Return the (X, Y) coordinate for the center point of the cell that contains the specified text.  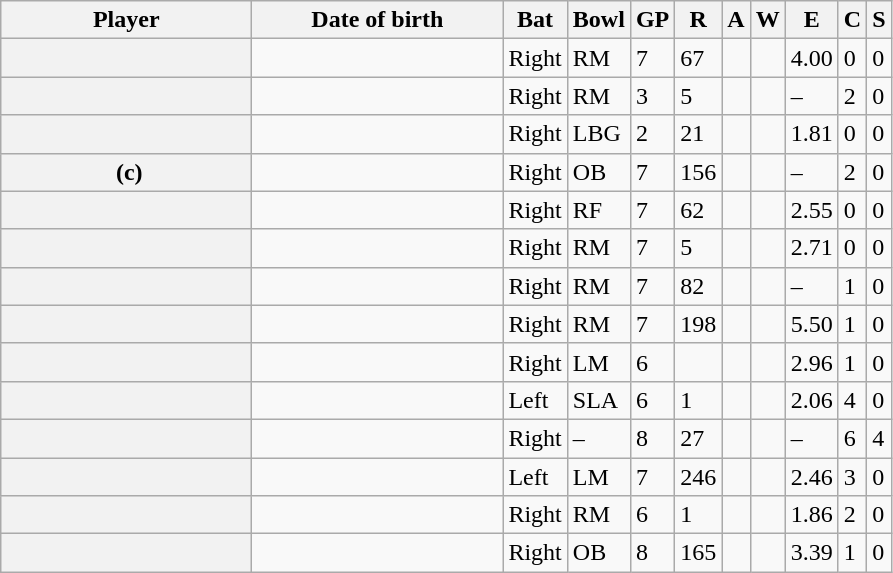
62 (698, 210)
246 (698, 477)
27 (698, 438)
2.06 (812, 400)
21 (698, 134)
A (736, 20)
1.86 (812, 515)
(c) (126, 172)
2.71 (812, 248)
SLA (598, 400)
RF (598, 210)
Bat (535, 20)
R (698, 20)
4.00 (812, 58)
S (879, 20)
2.46 (812, 477)
3.39 (812, 553)
198 (698, 324)
156 (698, 172)
82 (698, 286)
E (812, 20)
Bowl (598, 20)
2.55 (812, 210)
LBG (598, 134)
Date of birth (378, 20)
5.50 (812, 324)
165 (698, 553)
GP (652, 20)
C (852, 20)
2.96 (812, 362)
Player (126, 20)
W (768, 20)
1.81 (812, 134)
67 (698, 58)
